Identify which cell holds the provided text, then report its [X, Y] central coordinate. 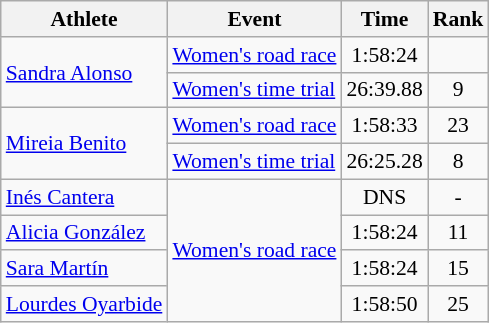
Alicia González [84, 233]
Lourdes Oyarbide [84, 304]
Time [384, 19]
1:58:50 [384, 304]
Inés Cantera [84, 197]
- [458, 197]
26:25.28 [384, 162]
15 [458, 269]
23 [458, 126]
25 [458, 304]
DNS [384, 197]
Athlete [84, 19]
Mireia Benito [84, 144]
Sara Martín [84, 269]
26:39.88 [384, 90]
1:58:33 [384, 126]
Event [254, 19]
9 [458, 90]
Rank [458, 19]
11 [458, 233]
Sandra Alonso [84, 72]
8 [458, 162]
